Detect which cell encompasses the target text, then output its [X, Y] center coordinate. 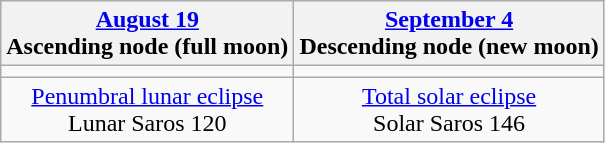
Penumbral lunar eclipseLunar Saros 120 [148, 110]
August 19Ascending node (full moon) [148, 34]
September 4Descending node (new moon) [449, 34]
Total solar eclipseSolar Saros 146 [449, 110]
